Identify which cell holds the provided text, then report its [X, Y] central coordinate. 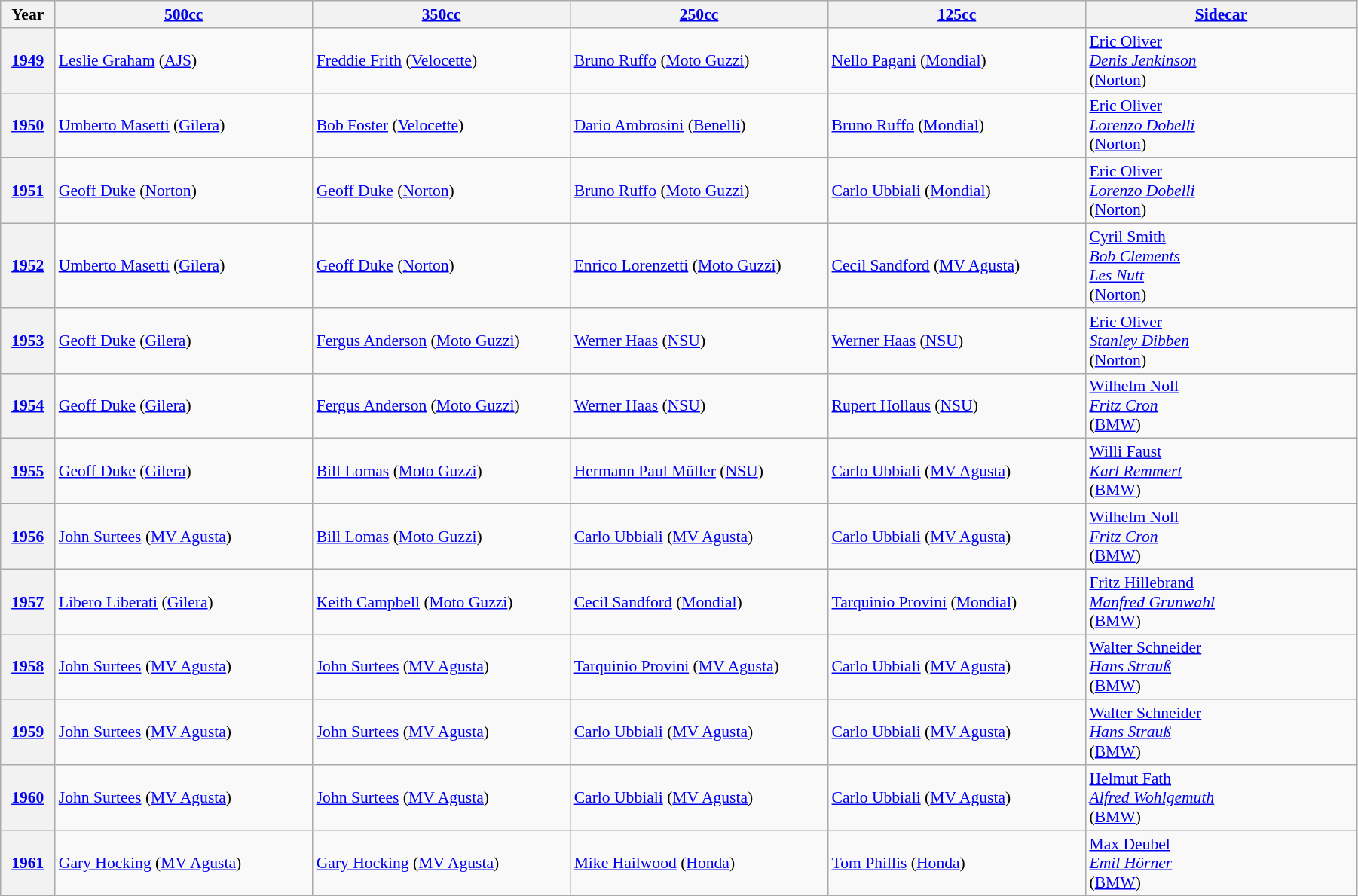
Keith Campbell (Moto Guzzi) [442, 601]
Cecil Sandford (Mondial) [699, 601]
Carlo Ubbiali (Mondial) [957, 191]
Year [28, 14]
Bruno Ruffo (Mondial) [957, 125]
Rupert Hollaus (NSU) [957, 405]
Eric Oliver Denis Jenkinson(Norton) [1221, 60]
Cyril Smith Bob Clements Les Nutt(Norton) [1221, 266]
125cc [957, 14]
Helmut Fath Alfred Wohlgemuth(BMW) [1221, 797]
Bob Foster (Velocette) [442, 125]
1951 [28, 191]
Tarquinio Provini (Mondial) [957, 601]
250cc [699, 14]
Leslie Graham (AJS) [184, 60]
1958 [28, 668]
Nello Pagani (Mondial) [957, 60]
Cecil Sandford (MV Agusta) [957, 266]
1952 [28, 266]
Sidecar [1221, 14]
1960 [28, 797]
Mike Hailwood (Honda) [699, 864]
Freddie Frith (Velocette) [442, 60]
1961 [28, 864]
Dario Ambrosini (Benelli) [699, 125]
1959 [28, 732]
1955 [28, 472]
Fritz Hillebrand Manfred Grunwahl(BMW) [1221, 601]
1956 [28, 537]
1950 [28, 125]
1953 [28, 341]
Tom Phillis (Honda) [957, 864]
Tarquinio Provini (MV Agusta) [699, 668]
1957 [28, 601]
1949 [28, 60]
350cc [442, 14]
500cc [184, 14]
Hermann Paul Müller (NSU) [699, 472]
Libero Liberati (Gilera) [184, 601]
Max Deubel Emil Hörner(BMW) [1221, 864]
Willi Faust Karl Remmert(BMW) [1221, 472]
Eric Oliver Stanley Dibben(Norton) [1221, 341]
Enrico Lorenzetti (Moto Guzzi) [699, 266]
1954 [28, 405]
